Scan for the cell matching the given text and deliver its (x, y) coordinate at center. 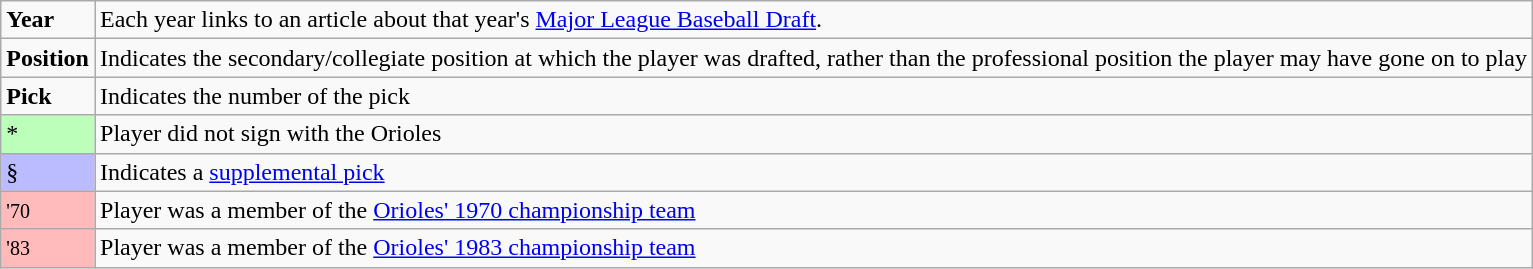
Player was a member of the Orioles' 1983 championship team (813, 248)
Year (48, 20)
Position (48, 58)
Indicates a supplemental pick (813, 172)
Each year links to an article about that year's Major League Baseball Draft. (813, 20)
* (48, 134)
Indicates the number of the pick (813, 96)
Pick (48, 96)
§ (48, 172)
'83 (48, 248)
Player was a member of the Orioles' 1970 championship team (813, 210)
'70 (48, 210)
Player did not sign with the Orioles (813, 134)
